Detect which cell encompasses the target text, then output its [X, Y] center coordinate. 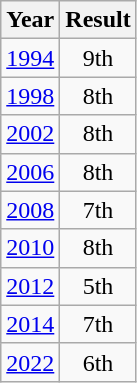
2006 [30, 172]
6th [98, 362]
2012 [30, 286]
2008 [30, 210]
1998 [30, 96]
Result [98, 20]
2014 [30, 324]
2010 [30, 248]
1994 [30, 58]
9th [98, 58]
5th [98, 286]
2002 [30, 134]
Year [30, 20]
2022 [30, 362]
